Determine the (X, Y) coordinate at the center of the cell enclosing the given text.  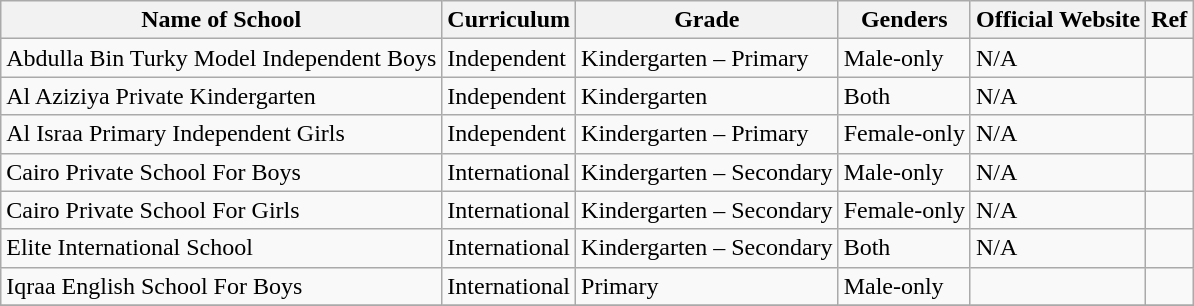
Primary (708, 286)
Cairo Private School For Girls (222, 210)
Elite International School (222, 248)
Abdulla Bin Turky Model Independent Boys (222, 58)
Iqraa English School For Boys (222, 286)
Genders (904, 20)
Al Israa Primary Independent Girls (222, 134)
Cairo Private School For Boys (222, 172)
Name of School (222, 20)
Official Website (1058, 20)
Grade (708, 20)
Al Aziziya Private Kindergarten (222, 96)
Kindergarten (708, 96)
Curriculum (509, 20)
Ref (1170, 20)
